Find where the given text appears and provide that cell's center as [X, Y] coordinate. 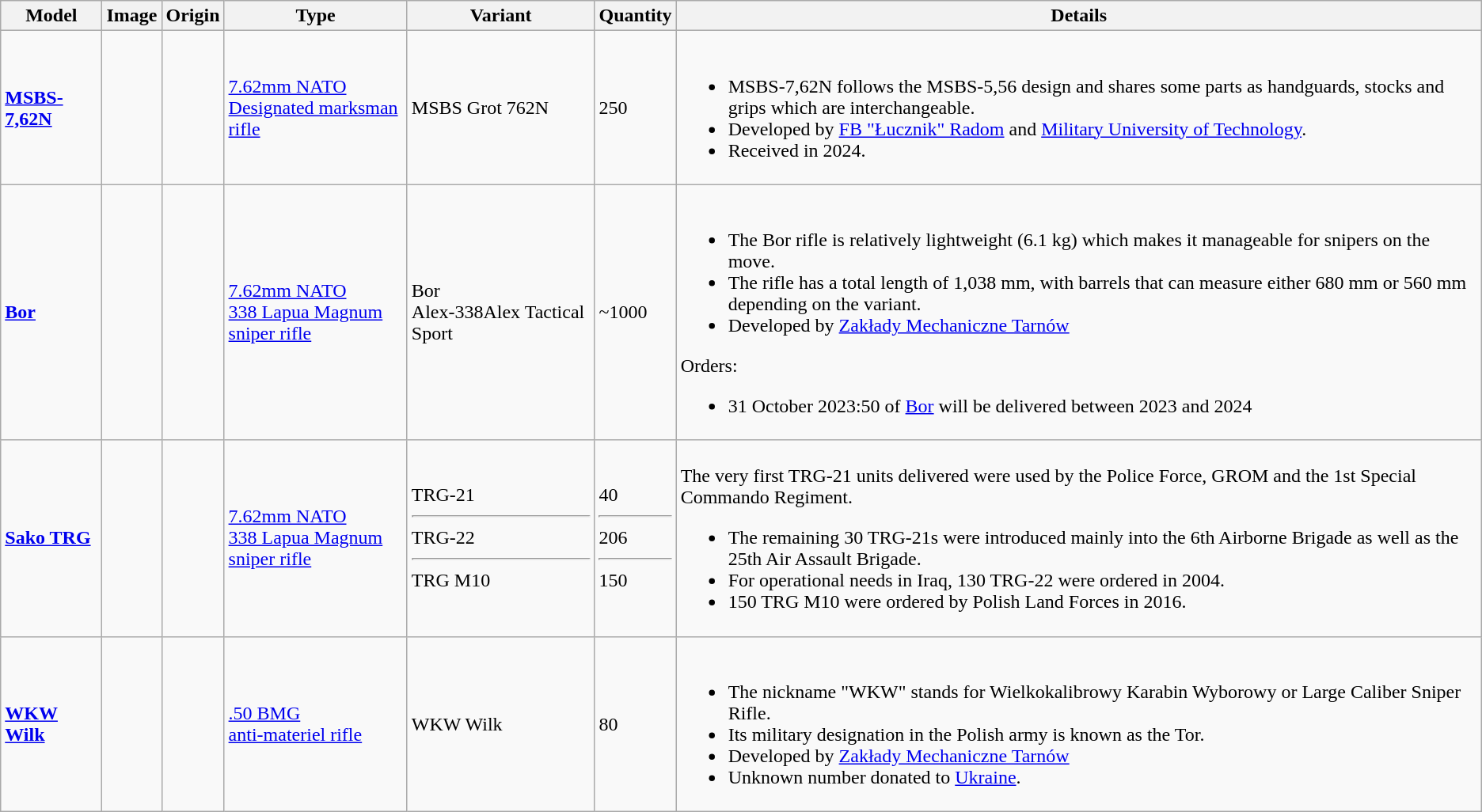
Image [131, 16]
Origin [193, 16]
Bor [51, 312]
MSBS Grot 762N [500, 108]
40 206 150 [635, 538]
250 [635, 108]
80 [635, 723]
Variant [500, 16]
Sako TRG [51, 538]
~1000 [635, 312]
Model [51, 16]
Quantity [635, 16]
MSBS-7,62N [51, 108]
7.62mm NATODesignated marksman rifle [315, 108]
TRG-21TRG-22TRG M10 [500, 538]
.50 BMGanti-materiel rifle [315, 723]
BorAlex-338Alex Tactical Sport [500, 312]
Type [315, 16]
Details [1078, 16]
